Find where the given text appears and provide that cell's center as (X, Y) coordinate. 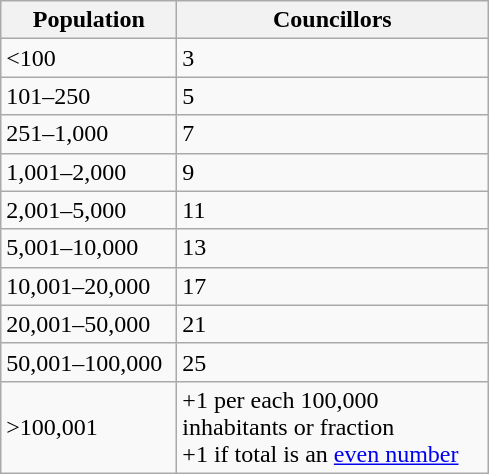
1,001–2,000 (89, 172)
Population (89, 20)
11 (332, 210)
101–250 (89, 96)
17 (332, 286)
3 (332, 58)
+1 per each 100,000 inhabitants or fraction+1 if total is an even number (332, 427)
<100 (89, 58)
Councillors (332, 20)
2,001–5,000 (89, 210)
5 (332, 96)
10,001–20,000 (89, 286)
50,001–100,000 (89, 362)
9 (332, 172)
5,001–10,000 (89, 248)
7 (332, 134)
13 (332, 248)
>100,001 (89, 427)
21 (332, 324)
25 (332, 362)
20,001–50,000 (89, 324)
251–1,000 (89, 134)
